Identify which cell holds the provided text, then report its (x, y) central coordinate. 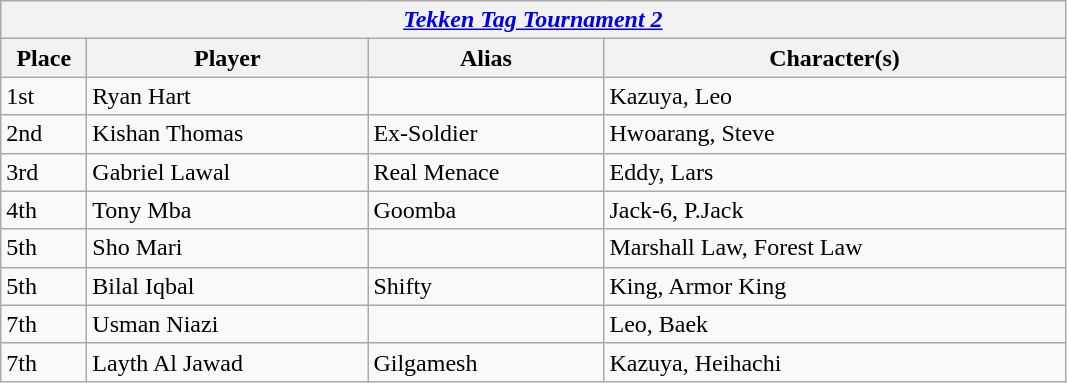
Gabriel Lawal (228, 172)
4th (44, 210)
Character(s) (834, 58)
Sho Mari (228, 248)
Tekken Tag Tournament 2 (533, 20)
Alias (486, 58)
Hwoarang, Steve (834, 134)
1st (44, 96)
Real Menace (486, 172)
Jack-6, P.Jack (834, 210)
Kazuya, Heihachi (834, 362)
Kishan Thomas (228, 134)
Ryan Hart (228, 96)
Shifty (486, 286)
Gilgamesh (486, 362)
Bilal Iqbal (228, 286)
Marshall Law, Forest Law (834, 248)
King, Armor King (834, 286)
Place (44, 58)
Ex-Soldier (486, 134)
Leo, Baek (834, 324)
Kazuya, Leo (834, 96)
Goomba (486, 210)
3rd (44, 172)
Eddy, Lars (834, 172)
Player (228, 58)
2nd (44, 134)
Tony Mba (228, 210)
Layth Al Jawad (228, 362)
Usman Niazi (228, 324)
